Return [x, y] of the center of cell containing provided text 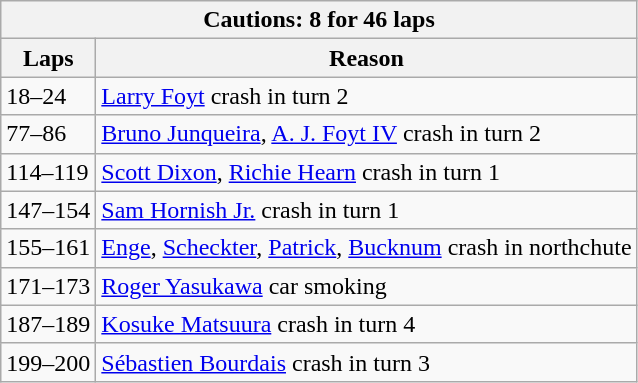
Sébastien Bourdais crash in turn 3 [366, 362]
Laps [48, 58]
77–86 [48, 134]
155–161 [48, 248]
Cautions: 8 for 46 laps [319, 20]
Sam Hornish Jr. crash in turn 1 [366, 210]
Enge, Scheckter, Patrick, Bucknum crash in northchute [366, 248]
147–154 [48, 210]
18–24 [48, 96]
Kosuke Matsuura crash in turn 4 [366, 324]
Larry Foyt crash in turn 2 [366, 96]
Bruno Junqueira, A. J. Foyt IV crash in turn 2 [366, 134]
Roger Yasukawa car smoking [366, 286]
114–119 [48, 172]
199–200 [48, 362]
187–189 [48, 324]
171–173 [48, 286]
Scott Dixon, Richie Hearn crash in turn 1 [366, 172]
Reason [366, 58]
